Return (X, Y) of the center of cell containing provided text 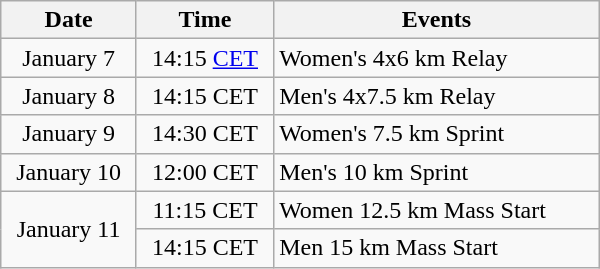
Women 12.5 km Mass Start (437, 210)
14:30 CET (204, 134)
Women's 4x6 km Relay (437, 58)
January 7 (69, 58)
11:15 CET (204, 210)
Men 15 km Mass Start (437, 248)
Men's 4x7.5 km Relay (437, 96)
January 10 (69, 172)
January 9 (69, 134)
January 11 (69, 229)
Women's 7.5 km Sprint (437, 134)
Date (69, 20)
Time (204, 20)
January 8 (69, 96)
Events (437, 20)
12:00 CET (204, 172)
Men's 10 km Sprint (437, 172)
